Identify which cell holds the provided text, then report its [X, Y] central coordinate. 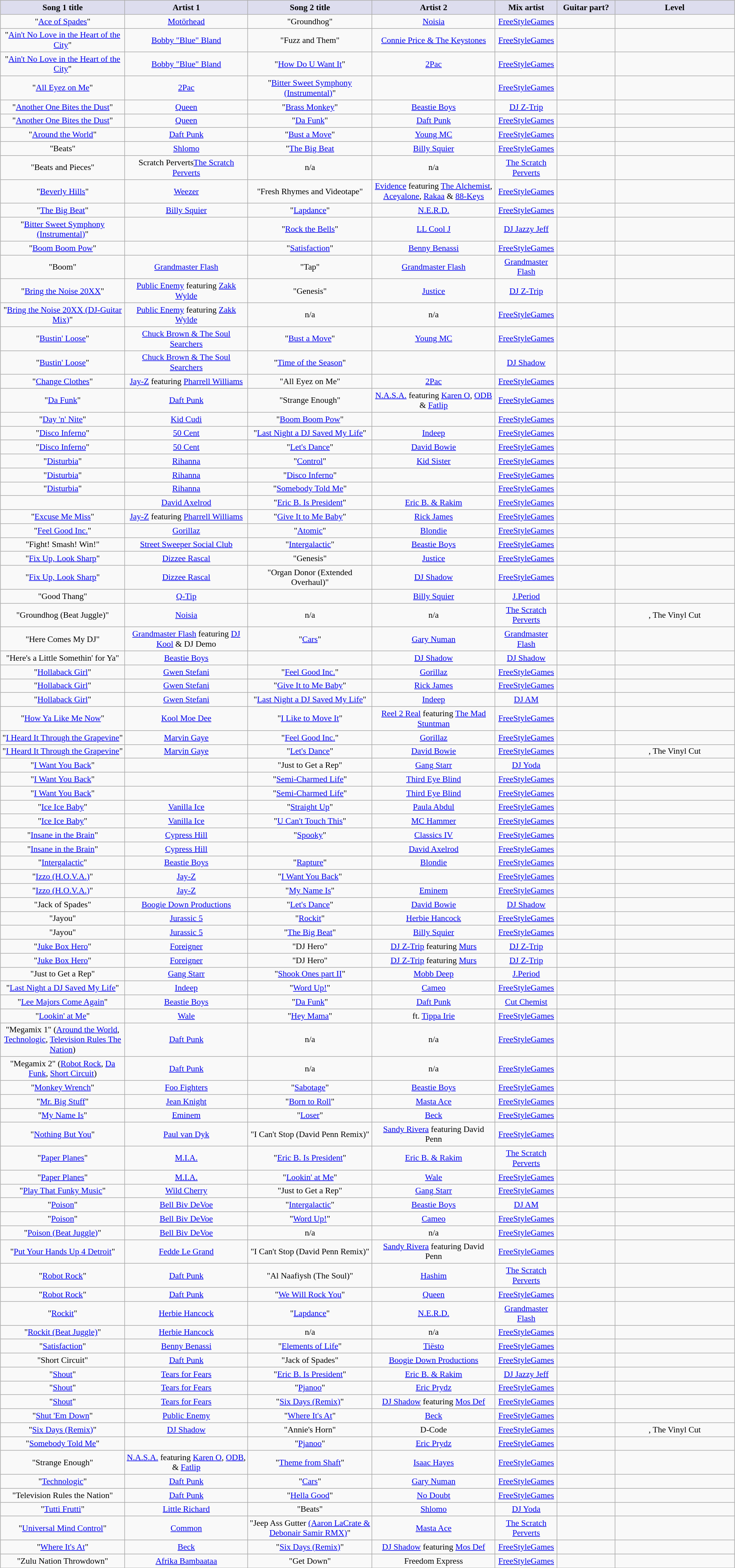
No Doubt [434, 1495]
"Fuzz and Them" [310, 40]
Mobb Deep [434, 974]
"Shut 'Em Down" [62, 1416]
"Good Thang" [62, 596]
"Nothing But You" [62, 1134]
"Fight! Smash! Win!" [62, 545]
"Change Clothes" [62, 381]
"Groundhog (Beat Juggle)" [62, 615]
"Loser" [310, 1115]
Public Enemy [186, 1416]
Kool Moe Dee [186, 718]
"Theme from Shaft" [310, 1462]
Level [674, 7]
LL Cool J [434, 229]
"Get Down" [310, 1561]
Hashim [434, 1275]
"Born to Roll" [310, 1101]
"Tutti Frutti" [62, 1509]
"I Like to Move It" [310, 718]
"Here Comes My DJ" [62, 639]
Fedde Le Grand [186, 1251]
Motörhead [186, 21]
"Hella Good" [310, 1495]
"Jeep Ass Gutter (Aaron LaCrate & Debonair Samir RMX)" [310, 1528]
"Tap" [310, 266]
"Time of the Season" [310, 363]
"Atomic" [310, 531]
"Annie's Horn" [310, 1430]
Weezer [186, 191]
"Bring the Noise 20XX" [62, 291]
"Play That Funky Music" [62, 1191]
"Straight Up" [310, 807]
Scratch PervertsThe Scratch Perverts [186, 167]
"Elements of Life" [310, 1346]
"Rockit (Beat Juggle)" [62, 1332]
"Mr. Big Stuff" [62, 1101]
"Hey Mama" [310, 1016]
Wild Cherry [186, 1191]
"Ace of Spades" [62, 21]
Jean Knight [186, 1101]
ft. Tippa Irie [434, 1016]
"Rock the Bells" [310, 229]
"Al Naafiysh (The Soul)" [310, 1275]
"We Will Rock You" [310, 1294]
"Boom" [62, 266]
"Brass Monkey" [310, 107]
Reel 2 Real featuring The Mad Stuntman [434, 718]
"Sabotage" [310, 1087]
Mix artist [526, 7]
"The Big Beat [310, 148]
Artist 2 [434, 7]
"Around the World" [62, 135]
Common [186, 1528]
"Bring the Noise 20XX (DJ-Guitar Mix)" [62, 315]
"Groundhog" [310, 21]
"Shook Ones part II" [310, 974]
N.A.S.A. featuring Karen O, ODB & Fatlip [434, 400]
Guitar part? [586, 7]
Q-Tip [186, 596]
Grandmaster Flash featuring DJ Kool & DJ Demo [186, 639]
"Organ Donor (Extended Overhaul)" [310, 577]
"Day 'n' Nite" [62, 419]
"Excuse Me Miss" [62, 517]
Cut Chemist [526, 1002]
"Control" [310, 461]
Afrika Bambaataa [186, 1561]
"Poison (Beat Juggle)" [62, 1233]
Classics IV [434, 835]
"Lee Majors Come Again" [62, 1002]
"Fresh Rhymes and Videotape" [310, 191]
"Monkey Wrench" [62, 1087]
Street Sweeper Social Club [186, 545]
Song 2 title [310, 7]
MC Hammer [434, 821]
"Put Your Hands Up 4 Detroit" [62, 1251]
Freedom Express [434, 1561]
"Spooky" [310, 835]
Little Richard [186, 1509]
Connie Price & The Keystones [434, 40]
D-Code [434, 1430]
Artist 1 [186, 7]
"Short Circuit" [62, 1360]
N.A.S.A. featuring Karen O, ODB, & Fatlip [186, 1462]
"How Do U Want It" [310, 64]
"How Ya Like Me Now" [62, 718]
"U Can't Touch This" [310, 821]
"Megamix 2" (Robot Rock, Da Funk, Short Circuit) [62, 1068]
Tiësto [434, 1346]
"Beverly Hills" [62, 191]
Evidence featuring The Alchemist, Aceyalone, Rakaa & 88-Keys [434, 191]
Isaac Hayes [434, 1462]
"Zulu Nation Throwdown" [62, 1561]
"Rapture" [310, 863]
Paula Abdul [434, 807]
"Technologic" [62, 1481]
"Television Rules the Nation" [62, 1495]
Kid Cudi [186, 419]
Kid Sister [434, 461]
Paul van Dyk [186, 1134]
"Megamix 1" (Around the World, Technologic, Television Rules The Nation) [62, 1040]
Song 1 title [62, 7]
Foo Fighters [186, 1087]
"Here's a Little Somethin' for Ya" [62, 658]
"Beats and Pieces" [62, 167]
"Universal Mind Control" [62, 1528]
